Identify which cell holds the provided text, then report its (X, Y) central coordinate. 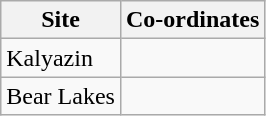
Bear Lakes (61, 96)
Co-ordinates (192, 20)
Site (61, 20)
Kalyazin (61, 58)
